Locate the cell with the specified text and output its [X, Y] center coordinate. 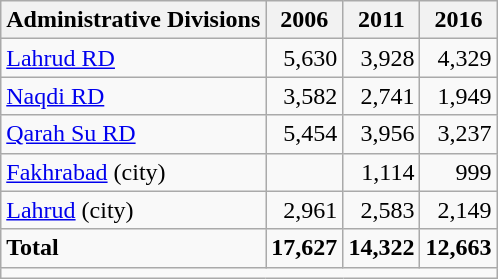
2006 [304, 20]
14,322 [382, 248]
3,237 [458, 134]
Naqdi RD [134, 96]
Qarah Su RD [134, 134]
2016 [458, 20]
3,582 [304, 96]
Administrative Divisions [134, 20]
5,630 [304, 58]
Lahrud RD [134, 58]
17,627 [304, 248]
5,454 [304, 134]
Total [134, 248]
1,114 [382, 172]
12,663 [458, 248]
1,949 [458, 96]
3,956 [382, 134]
4,329 [458, 58]
2,741 [382, 96]
2,961 [304, 210]
3,928 [382, 58]
2,149 [458, 210]
Fakhrabad (city) [134, 172]
2,583 [382, 210]
999 [458, 172]
Lahrud (city) [134, 210]
2011 [382, 20]
